Find where the given text appears and provide that cell's center as [X, Y] coordinate. 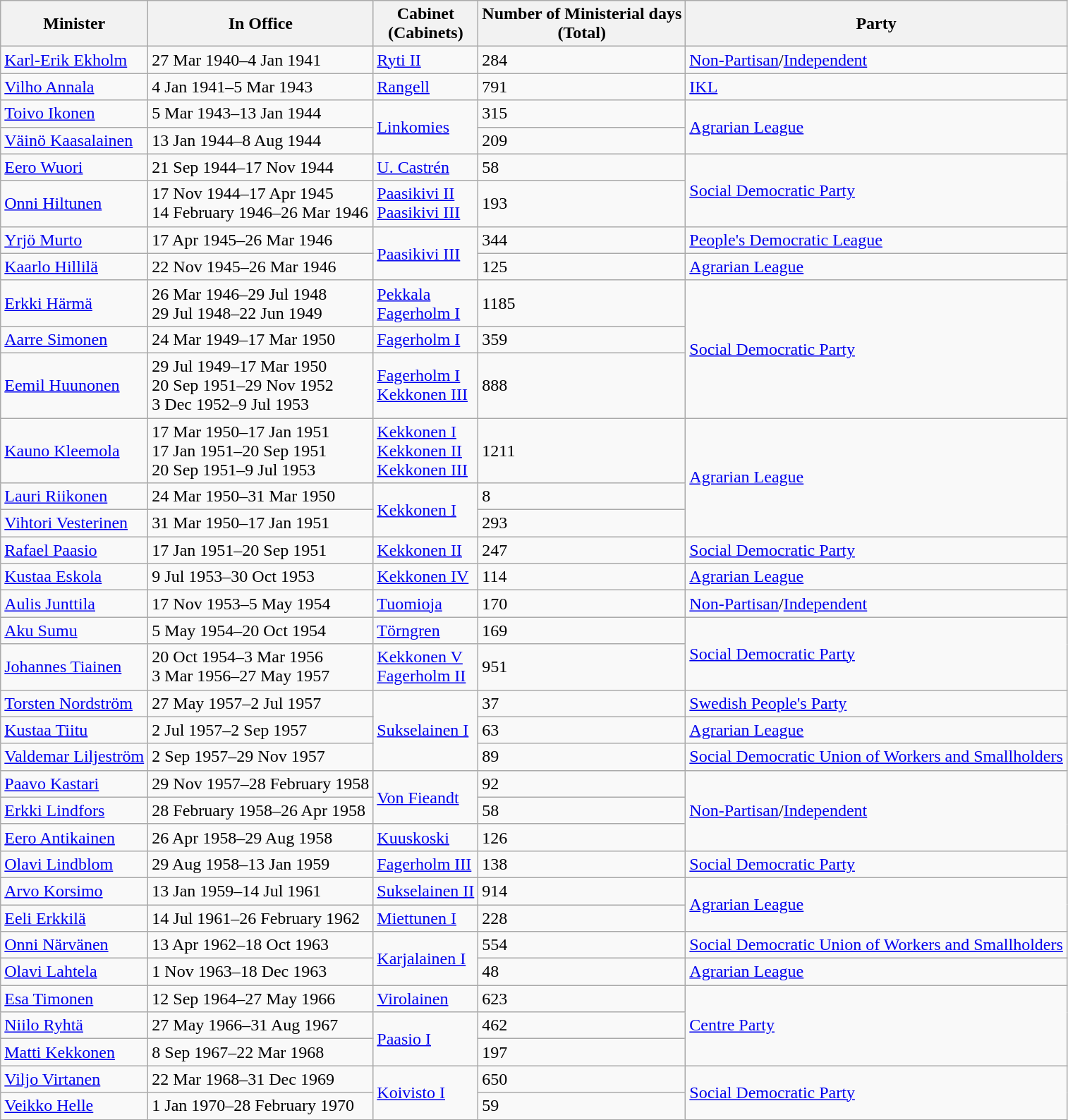
914 [582, 891]
Kustaa Tiitu [75, 730]
Sukselainen II [426, 891]
1185 [582, 303]
Aarre Simonen [75, 339]
Cabinet(Cabinets) [426, 24]
5 May 1954–20 Oct 1954 [261, 631]
Fagerholm IKekkonen III [426, 385]
Eero Antikainen [75, 837]
Vilho Annala [75, 87]
1211 [582, 450]
92 [582, 784]
Paasikivi IIPaasikivi III [426, 203]
26 Apr 1958–29 Aug 1958 [261, 837]
1 Jan 1970–28 February 1970 [261, 1106]
Onni Hiltunen [75, 203]
Fagerholm III [426, 864]
Toivo Ikonen [75, 114]
Valdemar Liljeström [75, 757]
PekkalaFagerholm I [426, 303]
Paasio I [426, 1039]
Kekkonen I [426, 510]
8 Sep 1967–22 Mar 1968 [261, 1052]
Olavi Lindblom [75, 864]
37 [582, 703]
138 [582, 864]
29 Nov 1957–28 February 1958 [261, 784]
Kekkonen II [426, 550]
Erkki Härmä [75, 303]
24 Mar 1949–17 Mar 1950 [261, 339]
Torsten Nordström [75, 703]
193 [582, 203]
12 Sep 1964–27 May 1966 [261, 999]
Lauri Riikonen [75, 497]
17 Nov 1944–17 Apr 194514 February 1946–26 Mar 1946 [261, 203]
2 Sep 1957–29 Nov 1957 [261, 757]
27 May 1966–31 Aug 1967 [261, 1025]
17 Apr 1945–26 Mar 1946 [261, 240]
Kekkonen VFagerholm II [426, 667]
Centre Party [876, 1025]
2 Jul 1957–2 Sep 1957 [261, 730]
17 Nov 1953–5 May 1954 [261, 604]
114 [582, 577]
Miettunen I [426, 918]
Kekkonen IKekkonen IIKekkonen III [426, 450]
888 [582, 385]
89 [582, 757]
22 Mar 1968–31 Dec 1969 [261, 1079]
Kekkonen IV [426, 577]
Kuuskoski [426, 837]
IKL [876, 87]
People's Democratic League [876, 240]
126 [582, 837]
Karl-Erik Ekholm [75, 60]
In Office [261, 24]
21 Sep 1944–17 Nov 1944 [261, 167]
27 May 1957–2 Jul 1957 [261, 703]
Karjalainen I [426, 958]
Eero Wuori [75, 167]
Onni Närvänen [75, 945]
14 Jul 1961–26 February 1962 [261, 918]
Kauno Kleemola [75, 450]
59 [582, 1106]
28 February 1958–26 Apr 1958 [261, 810]
170 [582, 604]
17 Jan 1951–20 Sep 1951 [261, 550]
284 [582, 60]
Vihtori Vesterinen [75, 523]
Fagerholm I [426, 339]
26 Mar 1946–29 Jul 194829 Jul 1948–22 Jun 1949 [261, 303]
209 [582, 140]
Ryti II [426, 60]
22 Nov 1945–26 Mar 1946 [261, 267]
344 [582, 240]
Arvo Korsimo [75, 891]
Erkki Lindfors [75, 810]
Viljo Virtanen [75, 1079]
20 Oct 1954–3 Mar 19563 Mar 1956–27 May 1957 [261, 667]
Sukselainen I [426, 730]
Paavo Kastari [75, 784]
Virolainen [426, 999]
462 [582, 1025]
247 [582, 550]
Eeli Erkkilä [75, 918]
9 Jul 1953–30 Oct 1953 [261, 577]
5 Mar 1943–13 Jan 1944 [261, 114]
Linkomies [426, 127]
Tuomioja [426, 604]
125 [582, 267]
Matti Kekkonen [75, 1052]
293 [582, 523]
951 [582, 667]
8 [582, 497]
Rafael Paasio [75, 550]
48 [582, 972]
169 [582, 631]
Minister [75, 24]
Johannes Tiainen [75, 667]
Esa Timonen [75, 999]
Aku Sumu [75, 631]
Kustaa Eskola [75, 577]
17 Mar 1950–17 Jan 195117 Jan 1951–20 Sep 195120 Sep 1951–9 Jul 1953 [261, 450]
4 Jan 1941–5 Mar 1943 [261, 87]
1 Nov 1963–18 Dec 1963 [261, 972]
228 [582, 918]
Yrjö Murto [75, 240]
359 [582, 339]
Niilo Ryhtä [75, 1025]
Kaarlo Hillilä [75, 267]
Paasikivi III [426, 253]
63 [582, 730]
315 [582, 114]
Olavi Lahtela [75, 972]
Veikko Helle [75, 1106]
27 Mar 1940–4 Jan 1941 [261, 60]
Von Fieandt [426, 797]
791 [582, 87]
13 Apr 1962–18 Oct 1963 [261, 945]
623 [582, 999]
Number of Ministerial days (Total) [582, 24]
Party [876, 24]
197 [582, 1052]
29 Jul 1949–17 Mar 195020 Sep 1951–29 Nov 1952 3 Dec 1952–9 Jul 1953 [261, 385]
Rangell [426, 87]
Eemil Huunonen [75, 385]
Koivisto I [426, 1092]
Törngren [426, 631]
Swedish People's Party [876, 703]
Väinö Kaasalainen [75, 140]
31 Mar 1950–17 Jan 1951 [261, 523]
Aulis Junttila [75, 604]
554 [582, 945]
24 Mar 1950–31 Mar 1950 [261, 497]
650 [582, 1079]
13 Jan 1944–8 Aug 1944 [261, 140]
U. Castrén [426, 167]
29 Aug 1958–13 Jan 1959 [261, 864]
13 Jan 1959–14 Jul 1961 [261, 891]
